Return the (x, y) coordinate for the center point of the cell that contains the specified text.  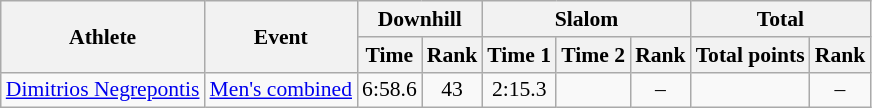
Time 1 (519, 55)
Downhill (420, 19)
Total (781, 19)
43 (452, 90)
2:15.3 (519, 90)
Event (282, 36)
6:58.6 (390, 90)
Dimitrios Negrepontis (103, 90)
Time (390, 55)
Men's combined (282, 90)
Athlete (103, 36)
Slalom (586, 19)
Total points (750, 55)
Time 2 (593, 55)
